Return the [x, y] coordinate for the center point of the cell that contains the specified text.  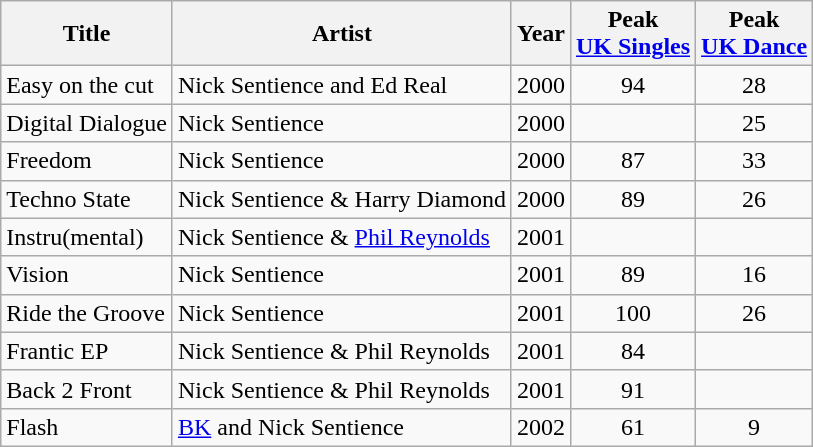
Vision [87, 275]
16 [754, 275]
Frantic EP [87, 351]
Nick Sentience and Ed Real [342, 85]
84 [632, 351]
9 [754, 427]
28 [754, 85]
94 [632, 85]
Techno State [87, 199]
Nick Sentience & Harry Diamond [342, 199]
Digital Dialogue [87, 123]
Flash [87, 427]
91 [632, 389]
33 [754, 161]
Peak UK Singles [632, 34]
Instru(mental) [87, 237]
Artist [342, 34]
87 [632, 161]
2002 [540, 427]
Freedom [87, 161]
Easy on the cut [87, 85]
Ride the Groove [87, 313]
Year [540, 34]
61 [632, 427]
BK and Nick Sentience [342, 427]
25 [754, 123]
Back 2 Front [87, 389]
Peak UK Dance [754, 34]
Title [87, 34]
100 [632, 313]
